Output the [X, Y] coordinate of the center of the cell containing the given text.  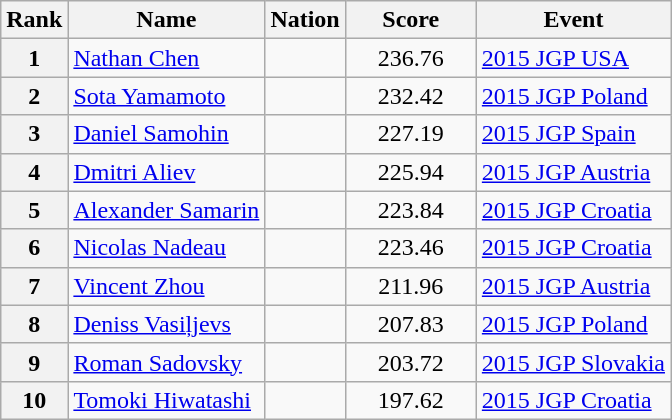
5 [34, 210]
9 [34, 362]
Roman Sadovsky [166, 362]
8 [34, 324]
Vincent Zhou [166, 286]
Rank [34, 20]
Nathan Chen [166, 58]
Dmitri Aliev [166, 172]
211.96 [410, 286]
203.72 [410, 362]
7 [34, 286]
Alexander Samarin [166, 210]
2015 JGP Slovakia [573, 362]
Score [410, 20]
6 [34, 248]
232.42 [410, 96]
225.94 [410, 172]
207.83 [410, 324]
10 [34, 400]
Nicolas Nadeau [166, 248]
Tomoki Hiwatashi [166, 400]
3 [34, 134]
Nation [305, 20]
Name [166, 20]
223.46 [410, 248]
4 [34, 172]
197.62 [410, 400]
Event [573, 20]
Daniel Samohin [166, 134]
Deniss Vasiļjevs [166, 324]
1 [34, 58]
223.84 [410, 210]
2015 JGP USA [573, 58]
236.76 [410, 58]
227.19 [410, 134]
2 [34, 96]
Sota Yamamoto [166, 96]
2015 JGP Spain [573, 134]
